Return [x, y] of the center of cell containing provided text 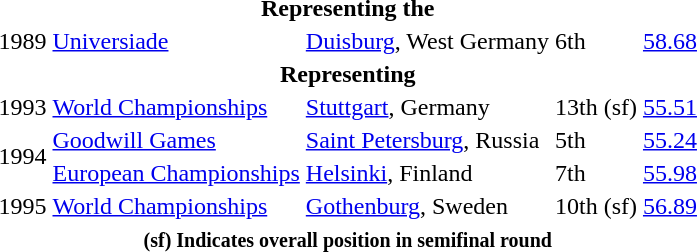
7th [596, 173]
Stuttgart, Germany [427, 107]
Helsinki, Finland [427, 173]
Universiade [176, 41]
Saint Petersburg, Russia [427, 140]
13th (sf) [596, 107]
Gothenburg, Sweden [427, 206]
Duisburg, West Germany [427, 41]
European Championships [176, 173]
Goodwill Games [176, 140]
6th [596, 41]
10th (sf) [596, 206]
5th [596, 140]
